Provide the (X, Y) coordinate of the cell's center where the given text is located.  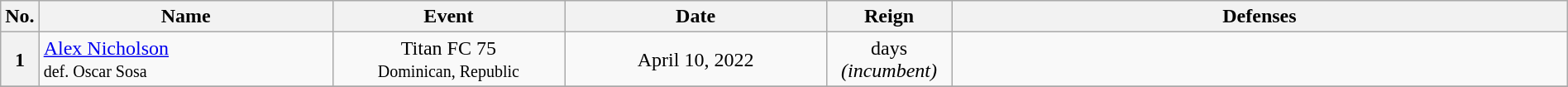
days(incumbent) (890, 60)
Alex Nicholson def. Oscar Sosa (185, 60)
1 (20, 60)
Reign (890, 17)
Date (696, 17)
Event (448, 17)
Defenses (1260, 17)
April 10, 2022 (696, 60)
No. (20, 17)
Name (185, 17)
Titan FC 75 Dominican, Republic (448, 60)
